Find where the given text appears and provide that cell's center as [x, y] coordinate. 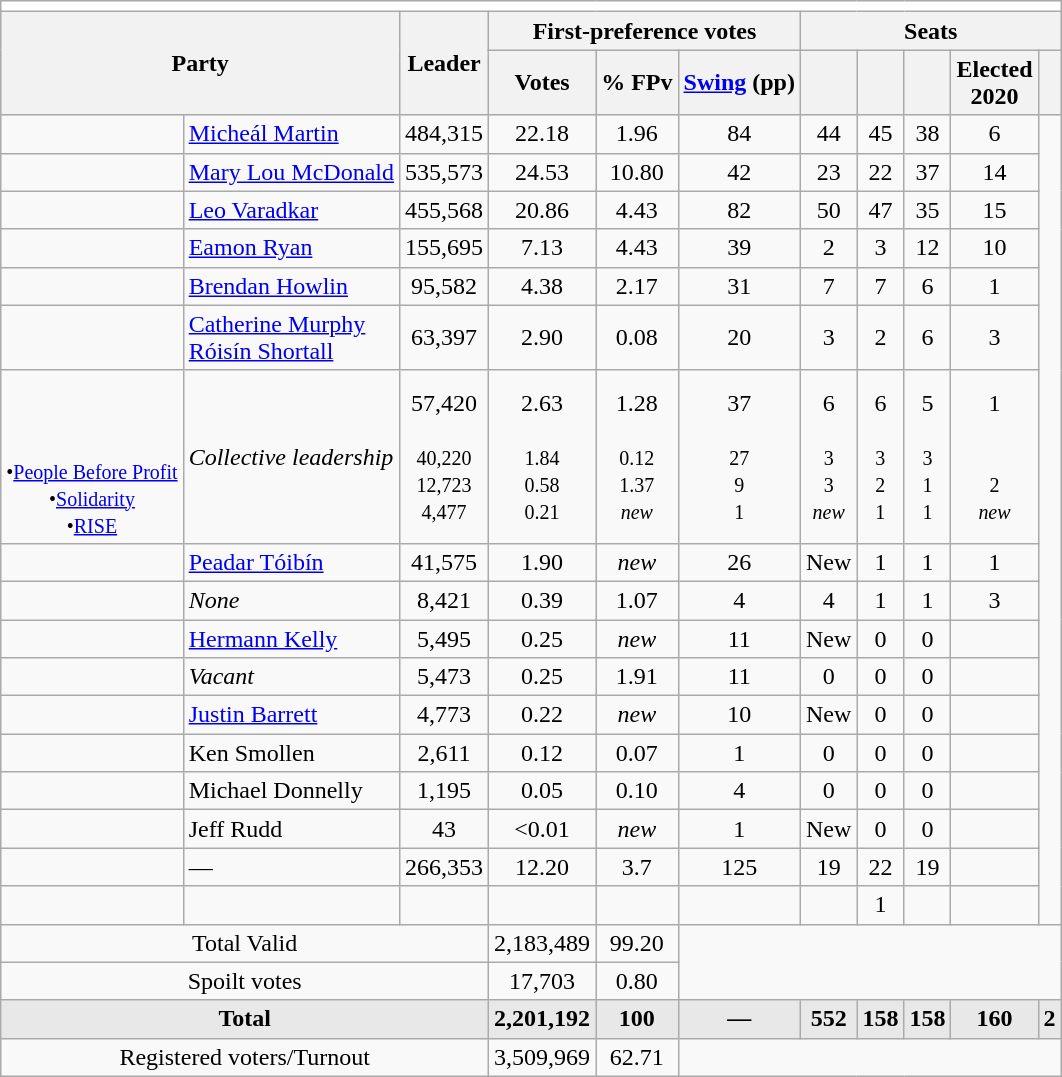
0.12 [542, 753]
455,568 [444, 210]
41,575 [444, 562]
Catherine MurphyRóisín Shortall [291, 338]
7.13 [542, 248]
0.80 [637, 981]
1.91 [637, 677]
82 [739, 210]
Justin Barrett [291, 715]
1.90 [542, 562]
Hermann Kelly [291, 639]
15 [994, 210]
Brendan Howlin [291, 286]
2.90 [542, 338]
63,397 [444, 338]
2,611 [444, 753]
266,353 [444, 867]
Total [245, 1019]
Collective leadership [291, 456]
44 [828, 134]
Mary Lou McDonald [291, 172]
2,201,192 [542, 1019]
6321 [880, 456]
Michael Donnelly [291, 791]
22.18 [542, 134]
552 [828, 1019]
20.86 [542, 210]
372791 [739, 456]
3.7 [637, 867]
3,509,969 [542, 1057]
2,183,489 [542, 943]
43 [444, 829]
1.96 [637, 134]
Leader [444, 64]
Votes [542, 82]
None [291, 600]
0.10 [637, 791]
633new [828, 456]
26 [739, 562]
5,495 [444, 639]
1.07 [637, 600]
2.631.840.580.21 [542, 456]
<0.01 [542, 829]
24.53 [542, 172]
Seats [930, 31]
5,473 [444, 677]
Party [200, 64]
Leo Varadkar [291, 210]
50 [828, 210]
39 [739, 248]
484,315 [444, 134]
0.39 [542, 600]
Peadar Tóibín [291, 562]
Swing (pp) [739, 82]
95,582 [444, 286]
8,421 [444, 600]
4.38 [542, 286]
23 [828, 172]
62.71 [637, 1057]
84 [739, 134]
% FPv [637, 82]
Registered voters/Turnout [245, 1057]
45 [880, 134]
42 [739, 172]
0.22 [542, 715]
99.20 [637, 943]
0.08 [637, 338]
14 [994, 172]
160 [994, 1019]
155,695 [444, 248]
10.80 [637, 172]
Jeff Rudd [291, 829]
1.280.121.37new [637, 456]
Vacant [291, 677]
Spoilt votes [245, 981]
38 [928, 134]
20 [739, 338]
31 [739, 286]
2.17 [637, 286]
0.07 [637, 753]
4,773 [444, 715]
12.20 [542, 867]
125 [739, 867]
0.05 [542, 791]
12 [928, 248]
535,573 [444, 172]
•People Before Profit•Solidarity•RISE [92, 456]
1,195 [444, 791]
Eamon Ryan [291, 248]
100 [637, 1019]
37 [928, 172]
5311 [928, 456]
47 [880, 210]
Micheál Martin [291, 134]
Elected2020 [994, 82]
12new [994, 456]
Ken Smollen [291, 753]
First-preference votes [645, 31]
17,703 [542, 981]
35 [928, 210]
57,42040,22012,7234,477 [444, 456]
Total Valid [245, 943]
